Extract the [X, Y] coordinate from the center of the cell holding the provided text.  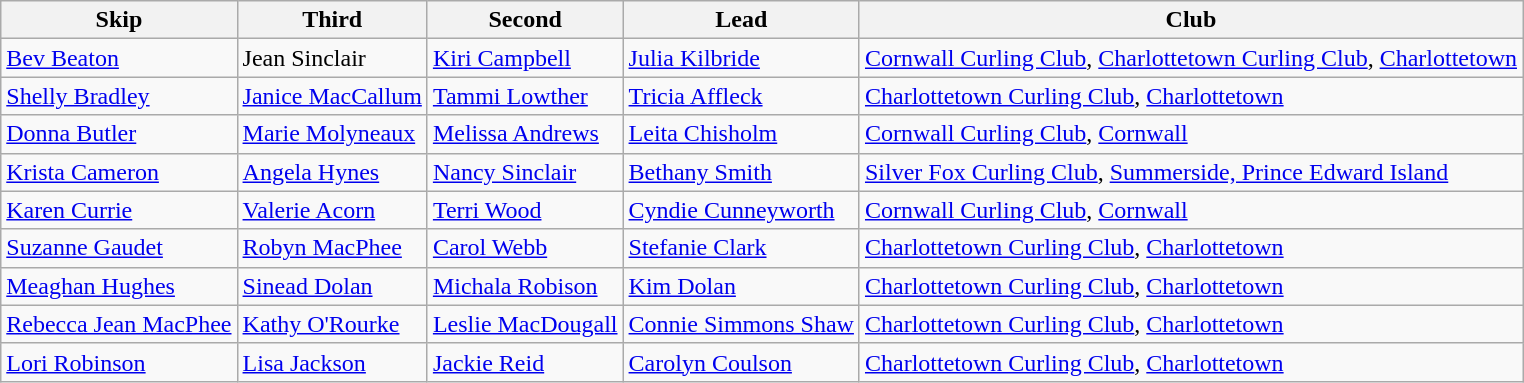
Melissa Andrews [525, 134]
Lead [741, 20]
Shelly Bradley [119, 96]
Lori Robinson [119, 362]
Bethany Smith [741, 172]
Meaghan Hughes [119, 286]
Janice MacCallum [332, 96]
Nancy Sinclair [525, 172]
Julia Kilbride [741, 58]
Terri Wood [525, 210]
Angela Hynes [332, 172]
Leslie MacDougall [525, 324]
Stefanie Clark [741, 248]
Lisa Jackson [332, 362]
Club [1190, 20]
Marie Molyneaux [332, 134]
Tricia Affleck [741, 96]
Cornwall Curling Club, Charlottetown Curling Club, Charlottetown [1190, 58]
Robyn MacPhee [332, 248]
Third [332, 20]
Karen Currie [119, 210]
Rebecca Jean MacPhee [119, 324]
Leita Chisholm [741, 134]
Kiri Campbell [525, 58]
Krista Cameron [119, 172]
Jean Sinclair [332, 58]
Michala Robison [525, 286]
Carol Webb [525, 248]
Donna Butler [119, 134]
Sinead Dolan [332, 286]
Connie Simmons Shaw [741, 324]
Tammi Lowther [525, 96]
Suzanne Gaudet [119, 248]
Bev Beaton [119, 58]
Carolyn Coulson [741, 362]
Kim Dolan [741, 286]
Kathy O'Rourke [332, 324]
Second [525, 20]
Jackie Reid [525, 362]
Cyndie Cunneyworth [741, 210]
Valerie Acorn [332, 210]
Skip [119, 20]
Silver Fox Curling Club, Summerside, Prince Edward Island [1190, 172]
